Locate the cell with the specified text and output its (x, y) center coordinate. 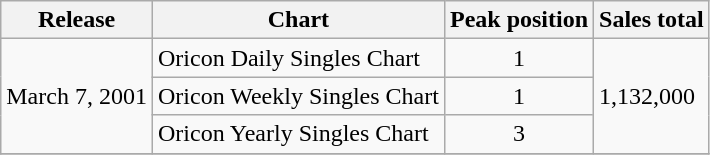
Chart (298, 20)
Oricon Daily Singles Chart (298, 58)
Sales total (652, 20)
Peak position (518, 20)
Oricon Yearly Singles Chart (298, 134)
March 7, 2001 (77, 96)
1,132,000 (652, 96)
3 (518, 134)
Release (77, 20)
Oricon Weekly Singles Chart (298, 96)
